Locate the cell with the specified text and output its [X, Y] center coordinate. 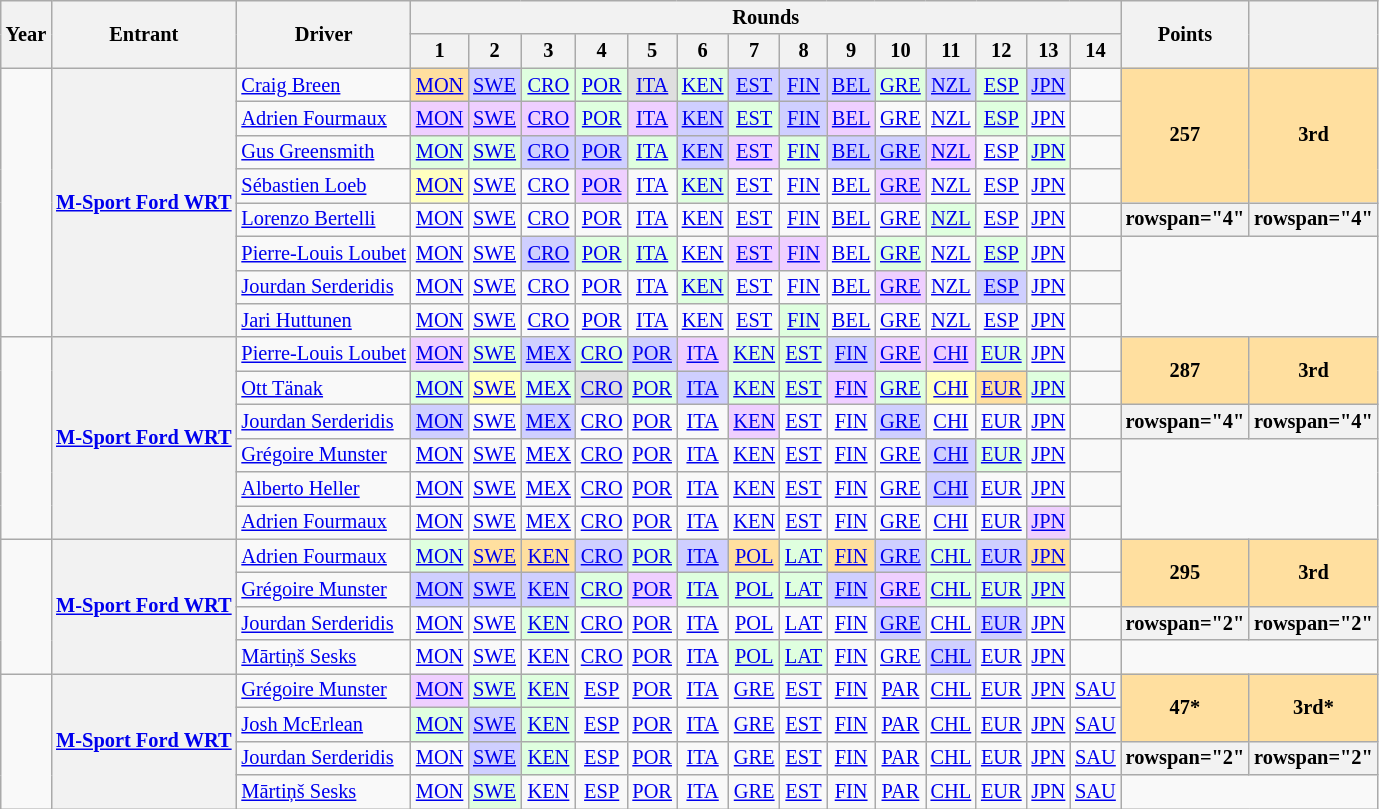
7 [754, 51]
Jari Huttunen [323, 320]
3 [548, 51]
10 [900, 51]
Sébastien Loeb [323, 186]
Gus Greensmith [323, 152]
6 [703, 51]
11 [951, 51]
5 [652, 51]
287 [1186, 370]
1 [440, 51]
Entrant [144, 34]
47* [1186, 706]
295 [1186, 572]
3rd* [1314, 706]
Year [26, 34]
8 [804, 51]
257 [1186, 136]
Ott Tänak [323, 388]
Craig Breen [323, 85]
14 [1095, 51]
Alberto Heller [323, 489]
9 [851, 51]
4 [602, 51]
Rounds [766, 17]
13 [1049, 51]
12 [1001, 51]
Josh McErlean [323, 724]
Lorenzo Bertelli [323, 219]
2 [494, 51]
Points [1186, 34]
Driver [323, 34]
